Pinpoint the cell where the given text exists, returning its (X, Y) midpoint coordinate. 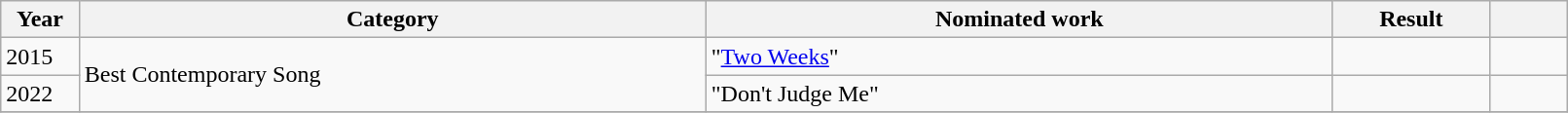
"Don't Judge Me" (1019, 94)
Nominated work (1019, 19)
Year (40, 19)
Category (392, 19)
"Two Weeks" (1019, 56)
Result (1411, 19)
Best Contemporary Song (392, 75)
2022 (40, 94)
2015 (40, 56)
